Return (X, Y) of the center of cell containing provided text 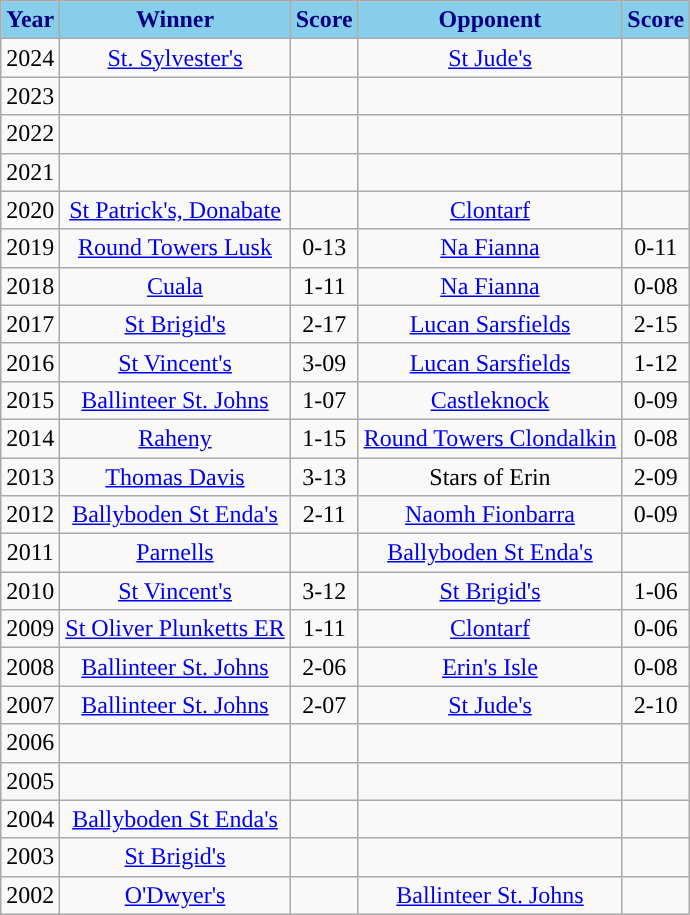
Thomas Davis (175, 477)
2021 (30, 172)
2023 (30, 96)
2003 (30, 857)
2002 (30, 895)
2-09 (656, 477)
2006 (30, 743)
2011 (30, 553)
2013 (30, 477)
Parnells (175, 553)
2016 (30, 362)
Naomh Fionbarra (490, 515)
2-06 (324, 667)
2-07 (324, 705)
1-12 (656, 362)
2-10 (656, 705)
1-06 (656, 591)
2024 (30, 58)
O'Dwyer's (175, 895)
2014 (30, 438)
Raheny (175, 438)
Cuala (175, 286)
2004 (30, 819)
St. Sylvester's (175, 58)
Round Towers Clondalkin (490, 438)
2-11 (324, 515)
2022 (30, 134)
0-13 (324, 248)
Erin's Isle (490, 667)
3-09 (324, 362)
3-12 (324, 591)
2008 (30, 667)
2-17 (324, 324)
Year (30, 20)
0-11 (656, 248)
1-07 (324, 400)
2018 (30, 286)
2015 (30, 400)
2005 (30, 781)
2007 (30, 705)
2017 (30, 324)
St Oliver Plunketts ER (175, 629)
2019 (30, 248)
Castleknock (490, 400)
St Patrick's, Donabate (175, 210)
0-06 (656, 629)
Stars of Erin (490, 477)
Opponent (490, 20)
Round Towers Lusk (175, 248)
2012 (30, 515)
3-13 (324, 477)
1-15 (324, 438)
Winner (175, 20)
2020 (30, 210)
2009 (30, 629)
2-15 (656, 324)
2010 (30, 591)
